Find where the given text appears and provide that cell's center as [X, Y] coordinate. 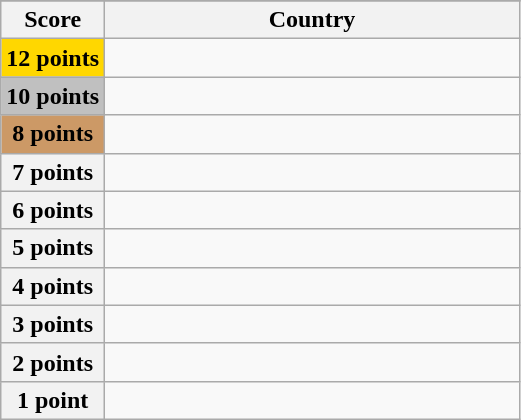
2 points [53, 362]
1 point [53, 400]
12 points [53, 58]
7 points [53, 172]
8 points [53, 134]
Country [312, 20]
3 points [53, 324]
5 points [53, 248]
6 points [53, 210]
10 points [53, 96]
4 points [53, 286]
Score [53, 20]
